For the text-containing cell, return its midpoint in (x, y) coordinate format. 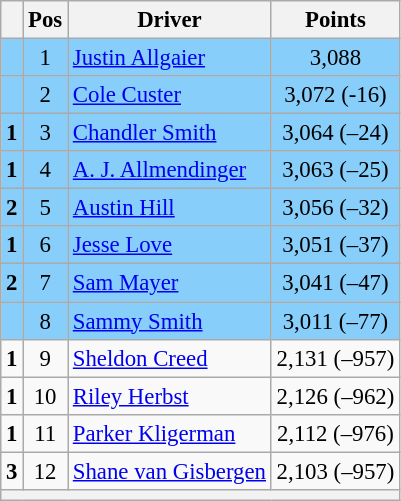
9 (46, 358)
Shane van Gisbergen (170, 471)
3,064 (–24) (335, 133)
3,011 (–77) (335, 321)
5 (46, 208)
2,103 (–957) (335, 471)
Points (335, 20)
3,051 (–37) (335, 245)
Sam Mayer (170, 283)
Jesse Love (170, 245)
3,088 (335, 58)
Sammy Smith (170, 321)
3,041 (–47) (335, 283)
Sheldon Creed (170, 358)
Driver (170, 20)
11 (46, 433)
4 (46, 170)
3,056 (–32) (335, 208)
Austin Hill (170, 208)
Cole Custer (170, 95)
2,131 (–957) (335, 358)
Parker Kligerman (170, 433)
3,072 (-16) (335, 95)
A. J. Allmendinger (170, 170)
7 (46, 283)
2,112 (–976) (335, 433)
3,063 (–25) (335, 170)
6 (46, 245)
8 (46, 321)
Chandler Smith (170, 133)
Riley Herbst (170, 396)
2,126 (–962) (335, 396)
10 (46, 396)
Justin Allgaier (170, 58)
12 (46, 471)
Pos (46, 20)
